Output the (X, Y) coordinate of the center of the cell containing the given text.  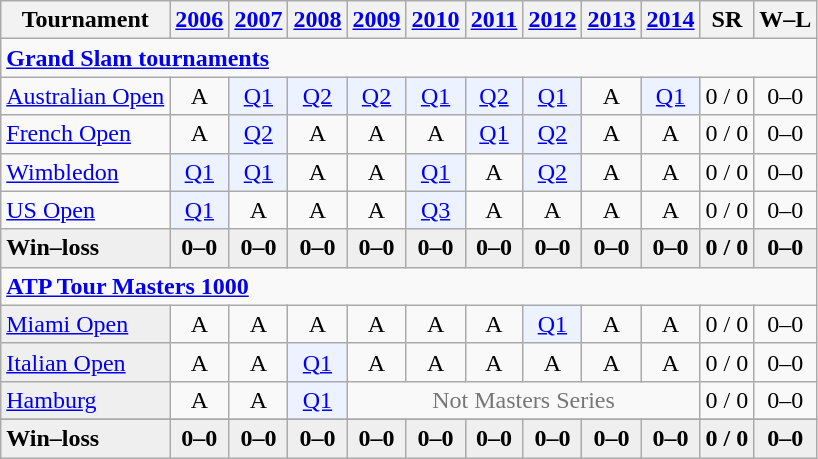
Wimbledon (86, 172)
Tournament (86, 20)
Q3 (436, 210)
2006 (200, 20)
2008 (318, 20)
2013 (612, 20)
2010 (436, 20)
Italian Open (86, 362)
2007 (258, 20)
Not Masters Series (524, 400)
2014 (670, 20)
W–L (786, 20)
US Open (86, 210)
French Open (86, 134)
ATP Tour Masters 1000 (409, 286)
Miami Open (86, 324)
2009 (376, 20)
Hamburg (86, 400)
2011 (494, 20)
SR (727, 20)
Grand Slam tournaments (409, 58)
Australian Open (86, 96)
2012 (552, 20)
